Determine the (X, Y) coordinate at the center of the cell enclosing the given text.  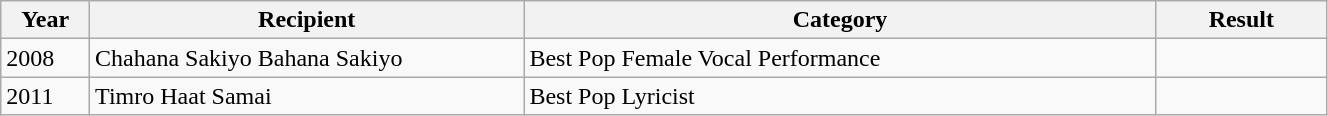
Best Pop Lyricist (840, 96)
Result (1241, 20)
Category (840, 20)
2011 (46, 96)
Timro Haat Samai (307, 96)
Year (46, 20)
2008 (46, 58)
Best Pop Female Vocal Performance (840, 58)
Recipient (307, 20)
Chahana Sakiyo Bahana Sakiyo (307, 58)
